Capture the cell that displays the provided text and extract its (X, Y) central coordinate. 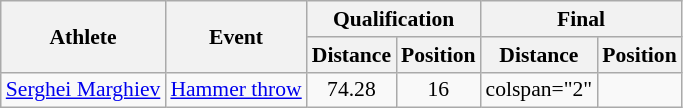
Serghei Marghiev (84, 90)
Qualification (394, 19)
Hammer throw (236, 90)
colspan="2" (540, 90)
Event (236, 36)
Athlete (84, 36)
74.28 (352, 90)
16 (438, 90)
Final (582, 19)
